From the cell containing the given text, extract its center point as [X, Y] coordinate. 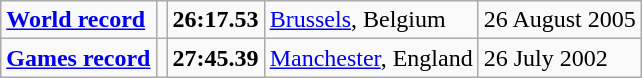
26 August 2005 [560, 20]
World record [78, 20]
26 July 2002 [560, 58]
Games record [78, 58]
27:45.39 [216, 58]
26:17.53 [216, 20]
Brussels, Belgium [371, 20]
Manchester, England [371, 58]
